Locate the cell with the specified text and output its [x, y] center coordinate. 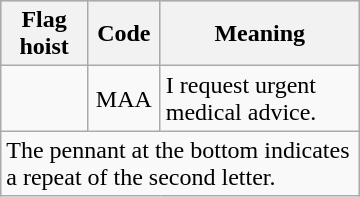
I request urgent medical advice. [260, 98]
MAA [124, 98]
Flag hoist [44, 34]
Code [124, 34]
Meaning [260, 34]
The pennant at the bottom indicates a repeat of the second letter. [180, 164]
